Capture the cell that displays the provided text and extract its (x, y) central coordinate. 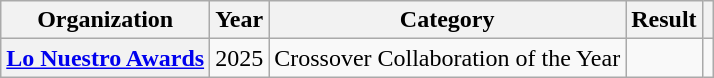
Result (664, 20)
Category (448, 20)
Organization (106, 20)
Year (240, 20)
Crossover Collaboration of the Year (448, 58)
2025 (240, 58)
Lo Nuestro Awards (106, 58)
